Return the [X, Y] coordinate for the center point of the cell that contains the specified text.  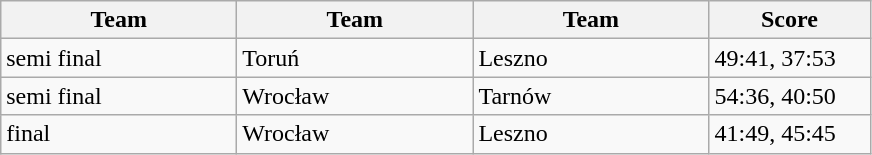
Tarnów [591, 96]
54:36, 40:50 [790, 96]
41:49, 45:45 [790, 134]
49:41, 37:53 [790, 58]
Toruń [355, 58]
final [119, 134]
Score [790, 20]
